From the cell containing the given text, extract its center point as [X, Y] coordinate. 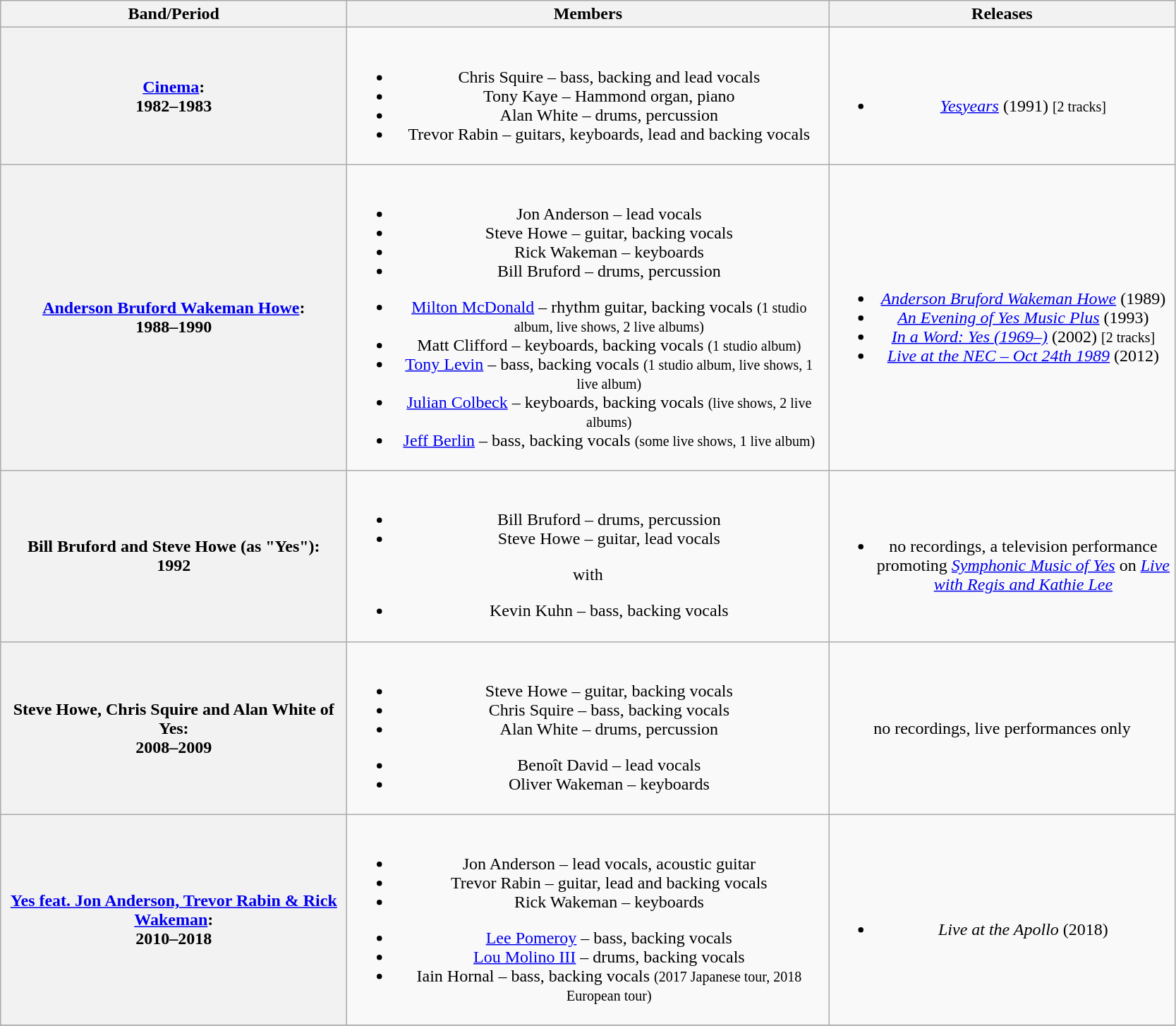
Live at the Apollo (2018) [1002, 920]
Anderson Bruford Wakeman Howe:1988–1990 [174, 318]
Releases [1002, 14]
Members [588, 14]
no recordings, live performances only [1002, 728]
Yesyears (1991) [2 tracks] [1002, 96]
Band/Period [174, 14]
Steve Howe, Chris Squire and Alan White of Yes:2008–2009 [174, 728]
Yes feat. Jon Anderson, Trevor Rabin & Rick Wakeman:2010–2018 [174, 920]
Bill Bruford and Steve Howe (as "Yes"):1992 [174, 556]
no recordings, a television performance promoting Symphonic Music of Yes on Live with Regis and Kathie Lee [1002, 556]
Bill Bruford – drums, percussionSteve Howe – guitar, lead vocalswithKevin Kuhn – bass, backing vocals [588, 556]
Anderson Bruford Wakeman Howe (1989)An Evening of Yes Music Plus (1993)In a Word: Yes (1969–) (2002) [2 tracks]Live at the NEC – Oct 24th 1989 (2012) [1002, 318]
Cinema:1982–1983 [174, 96]
